Extract the [X, Y] coordinate from the center of the cell holding the provided text.  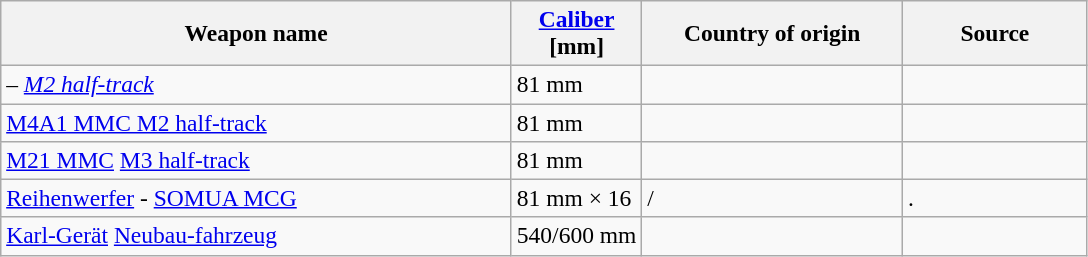
/ [772, 198]
. [996, 198]
Source [996, 32]
Country of origin [772, 32]
Caliber[mm] [576, 32]
Weapon name [256, 32]
M21 MMC M3 half-track [256, 160]
– M2 half-track [256, 84]
81 mm × 16 [576, 198]
Reihenwerfer - SOMUA MCG [256, 198]
540/600 mm [576, 236]
Karl-Gerät Neubau-fahrzeug [256, 236]
M4A1 MMC M2 half-track [256, 122]
